Capture the cell that displays the provided text and extract its (x, y) central coordinate. 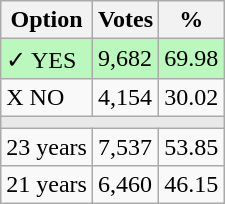
Option (47, 20)
% (192, 20)
4,154 (125, 97)
X NO (47, 97)
30.02 (192, 97)
46.15 (192, 185)
23 years (47, 147)
6,460 (125, 185)
9,682 (125, 59)
7,537 (125, 147)
✓ YES (47, 59)
69.98 (192, 59)
53.85 (192, 147)
21 years (47, 185)
Votes (125, 20)
